Identify which cell holds the provided text, then report its [x, y] central coordinate. 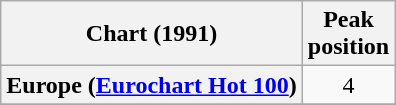
Europe (Eurochart Hot 100) [152, 85]
Chart (1991) [152, 34]
Peakposition [348, 34]
4 [348, 85]
